From the cell containing the given text, extract its center point as [x, y] coordinate. 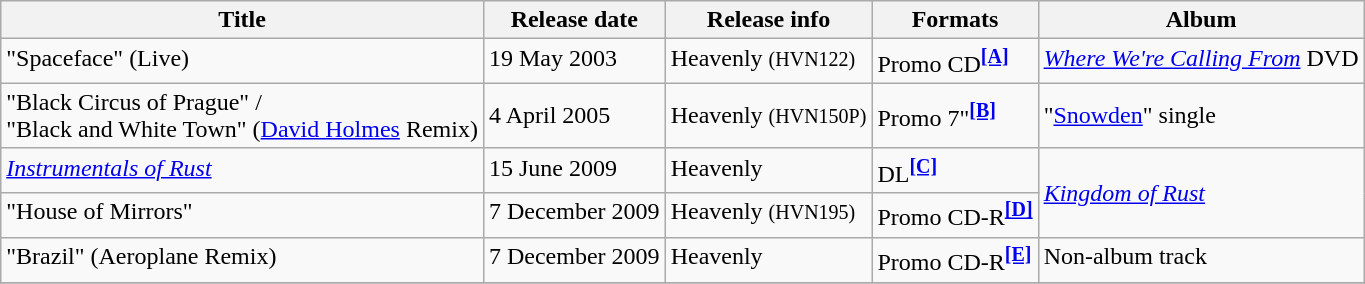
Promo CD-R[D] [955, 216]
Where We're Calling From DVD [1201, 62]
Album [1201, 20]
Promo CD-R[E] [955, 260]
Heavenly (HVN150P) [768, 116]
Heavenly (HVN195) [768, 216]
19 May 2003 [574, 62]
Title [242, 20]
"Spaceface" (Live) [242, 62]
Formats [955, 20]
DL[C] [955, 170]
Heavenly (HVN122) [768, 62]
Promo CD[A] [955, 62]
4 April 2005 [574, 116]
"Brazil" (Aeroplane Remix) [242, 260]
"Black Circus of Prague" /"Black and White Town" (David Holmes Remix) [242, 116]
Promo 7"[B] [955, 116]
Kingdom of Rust [1201, 192]
"Snowden" single [1201, 116]
Instrumentals of Rust [242, 170]
15 June 2009 [574, 170]
Release info [768, 20]
Release date [574, 20]
Non-album track [1201, 260]
"House of Mirrors" [242, 216]
